Return the [X, Y] coordinate for the center point of the cell that contains the specified text.  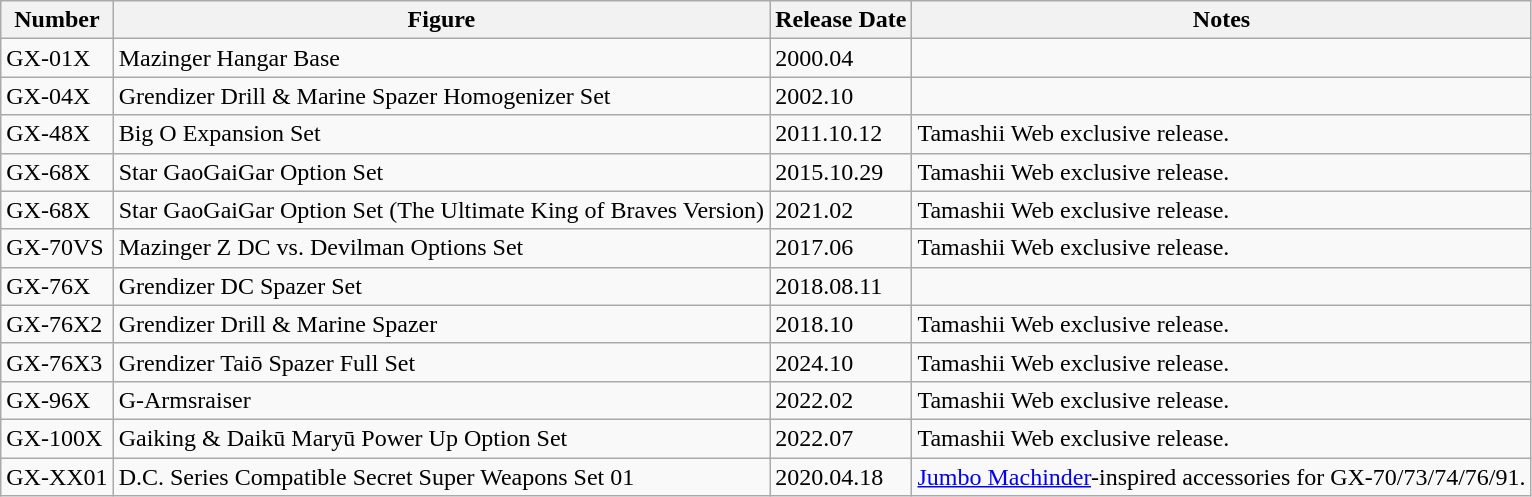
D.C. Series Compatible Secret Super Weapons Set 01 [441, 477]
2000.04 [841, 58]
Number [57, 20]
G-Armsraiser [441, 400]
Mazinger Z DC vs. Devilman Options Set [441, 248]
2018.08.11 [841, 286]
GX-48X [57, 134]
GX-01X [57, 58]
Big O Expansion Set [441, 134]
2024.10 [841, 362]
GX-XX01 [57, 477]
Star GaoGaiGar Option Set (The Ultimate King of Braves Version) [441, 210]
Jumbo Machinder-inspired accessories for GX-70/73/74/76/91. [1222, 477]
Notes [1222, 20]
Star GaoGaiGar Option Set [441, 172]
Grendizer Drill & Marine Spazer Homogenizer Set [441, 96]
GX-70VS [57, 248]
Grendizer Taiō Spazer Full Set [441, 362]
Figure [441, 20]
GX-76X [57, 286]
GX-100X [57, 438]
Mazinger Hangar Base [441, 58]
GX-76X2 [57, 324]
Grendizer DC Spazer Set [441, 286]
2017.06 [841, 248]
2022.07 [841, 438]
GX-76X3 [57, 362]
2022.02 [841, 400]
Gaiking & Daikū Maryū Power Up Option Set [441, 438]
2011.10.12 [841, 134]
2021.02 [841, 210]
2002.10 [841, 96]
GX-04X [57, 96]
2015.10.29 [841, 172]
GX-96X [57, 400]
2018.10 [841, 324]
Grendizer Drill & Marine Spazer [441, 324]
2020.04.18 [841, 477]
Release Date [841, 20]
